Find where the given text appears and provide that cell's center as [X, Y] coordinate. 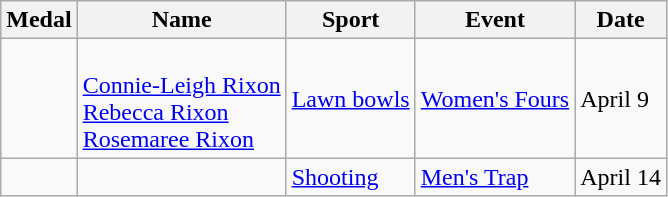
Connie-Leigh RixonRebecca RixonRosemaree Rixon [182, 98]
April 9 [621, 98]
Women's Fours [494, 98]
Men's Trap [494, 177]
Name [182, 20]
Medal [39, 20]
Date [621, 20]
Shooting [350, 177]
Sport [350, 20]
April 14 [621, 177]
Event [494, 20]
Lawn bowls [350, 98]
